Find where the given text appears and provide that cell's center as (x, y) coordinate. 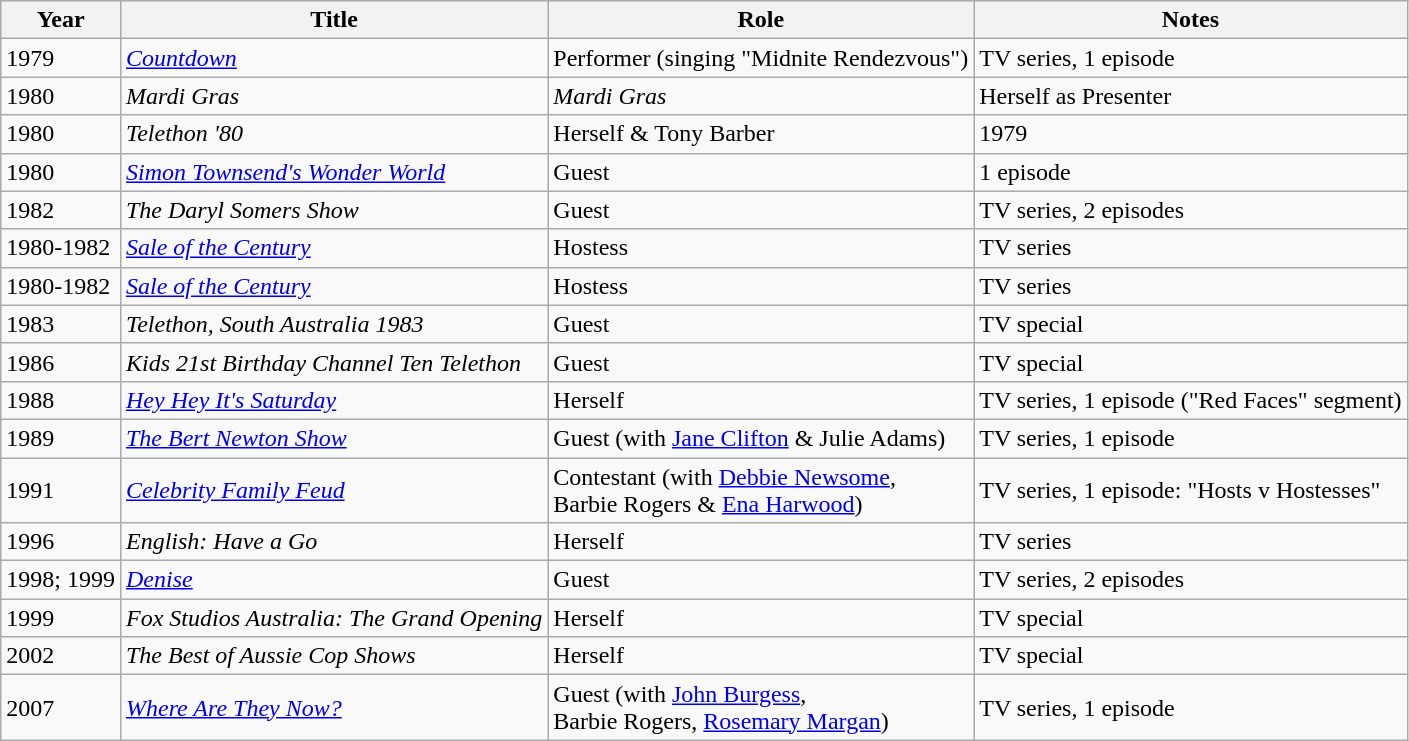
The Best of Aussie Cop Shows (334, 656)
Performer (singing "Midnite Rendezvous") (761, 58)
The Bert Newton Show (334, 438)
Title (334, 20)
Notes (1190, 20)
Role (761, 20)
Guest (with John Burgess,Barbie Rogers, Rosemary Margan) (761, 708)
1982 (61, 210)
1991 (61, 490)
Telethon, South Australia 1983 (334, 324)
TV series, 1 episode ("Red Faces" segment) (1190, 400)
Fox Studios Australia: The Grand Opening (334, 618)
1999 (61, 618)
TV series, 1 episode: "Hosts v Hostesses" (1190, 490)
Kids 21st Birthday Channel Ten Telethon (334, 362)
1996 (61, 542)
Herself as Presenter (1190, 96)
1 episode (1190, 172)
Countdown (334, 58)
1986 (61, 362)
English: Have a Go (334, 542)
Denise (334, 580)
Herself & Tony Barber (761, 134)
Contestant (with Debbie Newsome,Barbie Rogers & Ena Harwood) (761, 490)
Where Are They Now? (334, 708)
1988 (61, 400)
Year (61, 20)
2002 (61, 656)
Simon Townsend's Wonder World (334, 172)
Hey Hey It's Saturday (334, 400)
Guest (with Jane Clifton & Julie Adams) (761, 438)
1983 (61, 324)
1998; 1999 (61, 580)
1989 (61, 438)
Telethon '80 (334, 134)
Celebrity Family Feud (334, 490)
2007 (61, 708)
The Daryl Somers Show (334, 210)
